Scan for the cell matching the given text and deliver its (X, Y) coordinate at center. 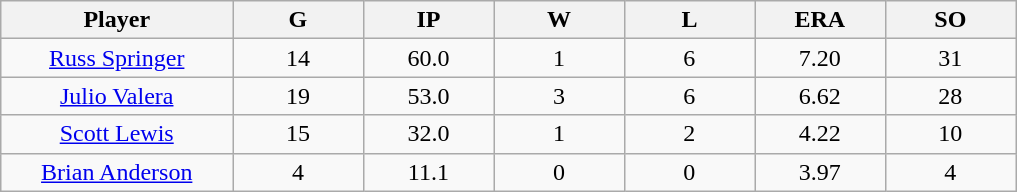
4.22 (820, 134)
6.62 (820, 96)
7.20 (820, 58)
19 (298, 96)
SO (950, 20)
IP (428, 20)
53.0 (428, 96)
11.1 (428, 172)
ERA (820, 20)
3 (559, 96)
Brian Anderson (117, 172)
L (689, 20)
2 (689, 134)
Player (117, 20)
60.0 (428, 58)
Scott Lewis (117, 134)
Russ Springer (117, 58)
Julio Valera (117, 96)
14 (298, 58)
31 (950, 58)
10 (950, 134)
32.0 (428, 134)
28 (950, 96)
3.97 (820, 172)
15 (298, 134)
W (559, 20)
G (298, 20)
